Output the [x, y] coordinate of the center of the cell containing the given text.  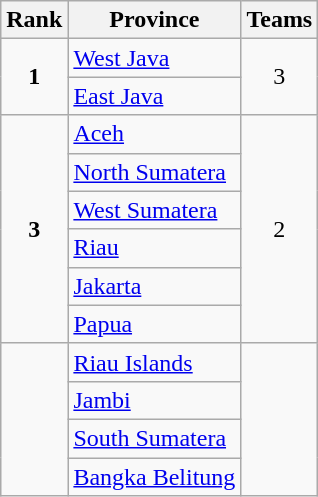
South Sumatera [154, 438]
Province [154, 20]
West Java [154, 58]
Riau [154, 248]
Teams [280, 20]
2 [280, 229]
Riau Islands [154, 362]
1 [34, 77]
Aceh [154, 134]
East Java [154, 96]
West Sumatera [154, 210]
Jambi [154, 400]
North Sumatera [154, 172]
Jakarta [154, 286]
Bangka Belitung [154, 477]
Rank [34, 20]
Papua [154, 324]
